Determine the [X, Y] coordinate at the center of the cell enclosing the given text.  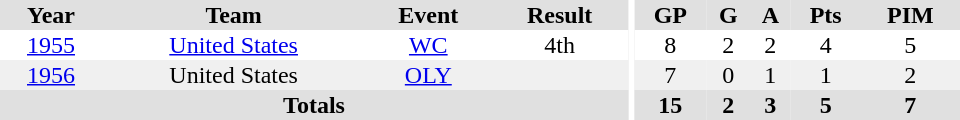
0 [728, 75]
PIM [910, 15]
G [728, 15]
15 [670, 105]
4 [826, 45]
1955 [51, 45]
Team [234, 15]
Totals [314, 105]
3 [770, 105]
OLY [428, 75]
Pts [826, 15]
WC [428, 45]
Year [51, 15]
1956 [51, 75]
8 [670, 45]
4th [560, 45]
GP [670, 15]
Result [560, 15]
A [770, 15]
Event [428, 15]
